Find where the given text appears and provide that cell's center as [X, Y] coordinate. 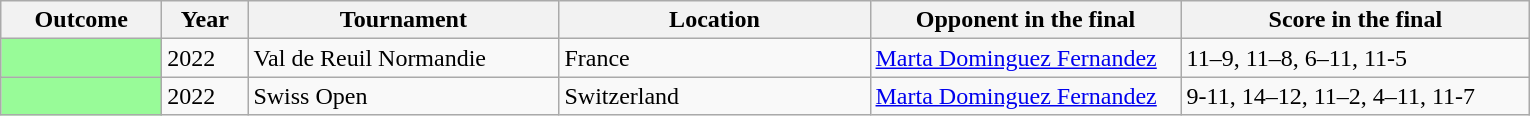
Opponent in the final [1026, 20]
Val de Reuil Normandie [404, 58]
Outcome [82, 20]
9-11, 14–12, 11–2, 4–11, 11-7 [1356, 96]
Switzerland [714, 96]
France [714, 58]
Location [714, 20]
Year [205, 20]
Score in the final [1356, 20]
Swiss Open [404, 96]
Tournament [404, 20]
11–9, 11–8, 6–11, 11-5 [1356, 58]
